Identify which cell holds the provided text, then report its [x, y] central coordinate. 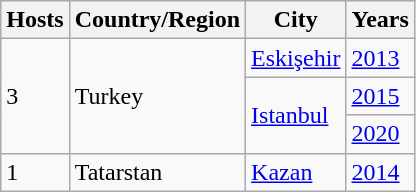
City [296, 20]
Country/Region [157, 20]
Hosts [35, 20]
2015 [380, 96]
Tatarstan [157, 172]
Turkey [157, 96]
Years [380, 20]
2014 [380, 172]
1 [35, 172]
Kazan [296, 172]
3 [35, 96]
2020 [380, 134]
Eskişehir [296, 58]
2013 [380, 58]
Istanbul [296, 115]
